From the cell containing the given text, extract its center point as [X, Y] coordinate. 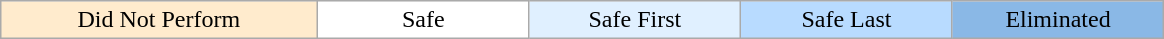
Safe First [635, 20]
Eliminated [1058, 20]
Safe [424, 20]
Did Not Perform [158, 20]
Safe Last [847, 20]
